Determine the [X, Y] coordinate at the center of the cell enclosing the given text.  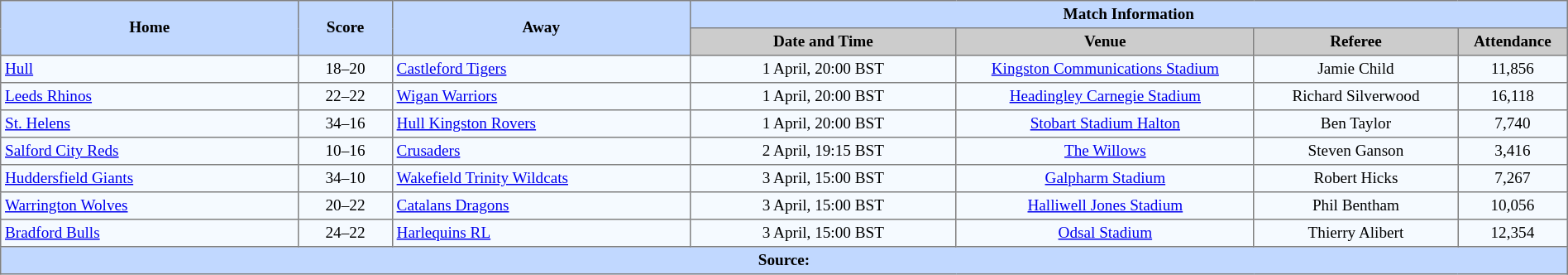
Score [346, 28]
Richard Silverwood [1355, 96]
2 April, 19:15 BST [823, 151]
Galpharm Stadium [1105, 179]
Bradford Bulls [150, 234]
11,856 [1513, 70]
22–22 [346, 96]
Ben Taylor [1355, 124]
Hull Kingston Rovers [541, 124]
Attendance [1513, 41]
Salford City Reds [150, 151]
3,416 [1513, 151]
Catalans Dragons [541, 205]
Crusaders [541, 151]
Home [150, 28]
Leeds Rhinos [150, 96]
Date and Time [823, 41]
34–10 [346, 179]
10–16 [346, 151]
7,740 [1513, 124]
10,056 [1513, 205]
Source: [784, 260]
Venue [1105, 41]
Away [541, 28]
The Willows [1105, 151]
Wakefield Trinity Wildcats [541, 179]
Phil Bentham [1355, 205]
Jamie Child [1355, 70]
Referee [1355, 41]
12,354 [1513, 234]
Castleford Tigers [541, 70]
16,118 [1513, 96]
24–22 [346, 234]
Kingston Communications Stadium [1105, 70]
20–22 [346, 205]
Match Information [1128, 15]
Headingley Carnegie Stadium [1105, 96]
Steven Ganson [1355, 151]
Halliwell Jones Stadium [1105, 205]
St. Helens [150, 124]
18–20 [346, 70]
Thierry Alibert [1355, 234]
Robert Hicks [1355, 179]
Wigan Warriors [541, 96]
Warrington Wolves [150, 205]
Stobart Stadium Halton [1105, 124]
Hull [150, 70]
7,267 [1513, 179]
Harlequins RL [541, 234]
Odsal Stadium [1105, 234]
Huddersfield Giants [150, 179]
34–16 [346, 124]
